Find where the given text appears and provide that cell's center as [x, y] coordinate. 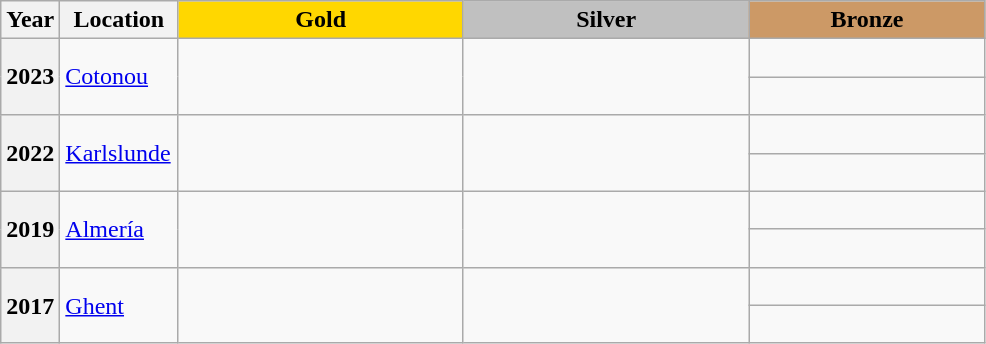
Location [119, 20]
Karlslunde [119, 153]
2017 [30, 305]
2022 [30, 153]
Ghent [119, 305]
Silver [606, 20]
2023 [30, 77]
Bronze [867, 20]
Almería [119, 229]
Gold [320, 20]
Cotonou [119, 77]
Year [30, 20]
2019 [30, 229]
